Determine the [x, y] coordinate at the center of the cell enclosing the given text.  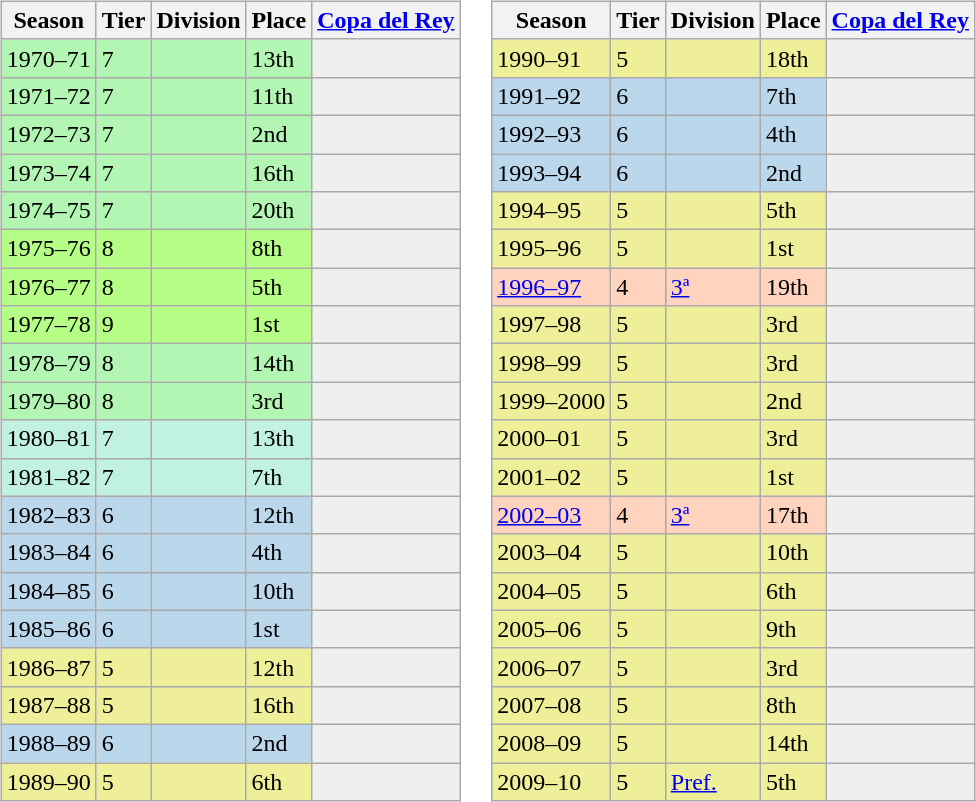
17th [793, 515]
9th [793, 629]
1976–77 [48, 287]
1973–74 [48, 173]
1988–89 [48, 743]
1972–73 [48, 134]
1971–72 [48, 96]
2005–06 [552, 629]
1983–84 [48, 553]
1970–71 [48, 58]
1986–87 [48, 667]
1999–2000 [552, 401]
2009–10 [552, 781]
1979–80 [48, 401]
2001–02 [552, 477]
1991–92 [552, 96]
2004–05 [552, 591]
1997–98 [552, 325]
11th [279, 96]
2002–03 [552, 515]
19th [793, 287]
Pref. [712, 781]
1977–78 [48, 325]
1981–82 [48, 477]
1987–88 [48, 705]
1996–97 [552, 287]
18th [793, 58]
2003–04 [552, 553]
1975–76 [48, 249]
2008–09 [552, 743]
1989–90 [48, 781]
2007–08 [552, 705]
20th [279, 211]
1995–96 [552, 249]
1998–99 [552, 363]
1985–86 [48, 629]
1994–95 [552, 211]
1990–91 [552, 58]
1984–85 [48, 591]
1974–75 [48, 211]
1992–93 [552, 134]
1982–83 [48, 515]
1980–81 [48, 439]
2006–07 [552, 667]
9 [124, 325]
1993–94 [552, 173]
1978–79 [48, 363]
2000–01 [552, 439]
